Return the [X, Y] coordinate for the center point of the cell that contains the specified text.  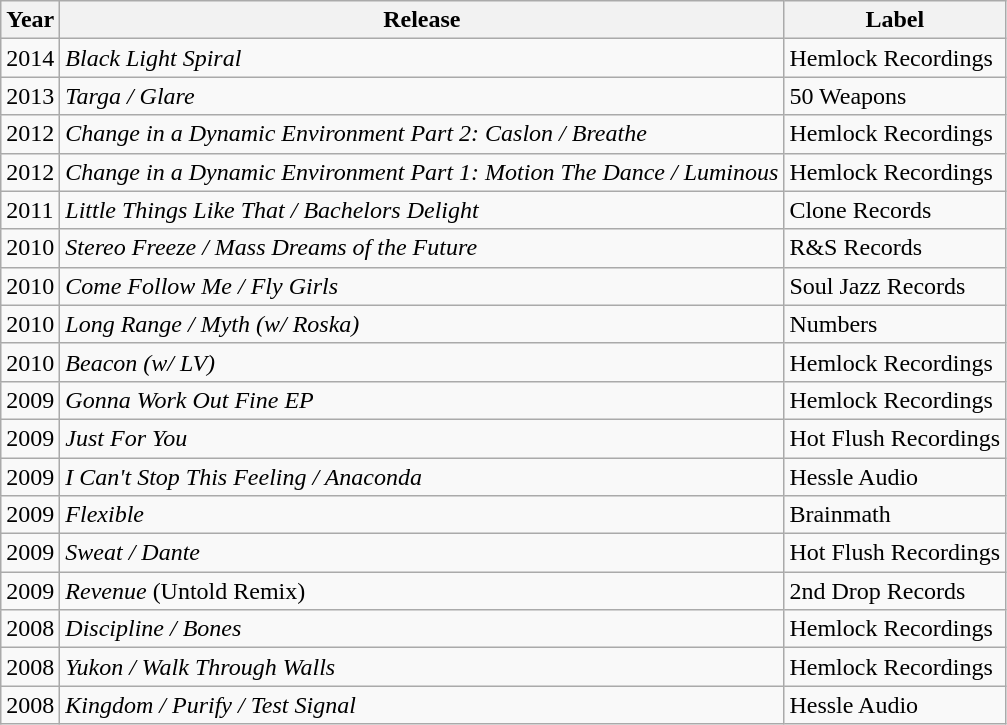
Discipline / Bones [422, 629]
Yukon / Walk Through Walls [422, 667]
Release [422, 20]
Kingdom / Purify / Test Signal [422, 705]
Long Range / Myth (w/ Roska) [422, 324]
Black Light Spiral [422, 58]
Revenue (Untold Remix) [422, 591]
2014 [30, 58]
2011 [30, 210]
Change in a Dynamic Environment Part 1: Motion The Dance / Luminous [422, 172]
R&S Records [895, 248]
Brainmath [895, 515]
Beacon (w/ LV) [422, 362]
Flexible [422, 515]
Soul Jazz Records [895, 286]
Come Follow Me / Fly Girls [422, 286]
Year [30, 20]
Targa / Glare [422, 96]
Label [895, 20]
2nd Drop Records [895, 591]
Gonna Work Out Fine EP [422, 400]
Just For You [422, 438]
Numbers [895, 324]
Clone Records [895, 210]
50 Weapons [895, 96]
2013 [30, 96]
Little Things Like That / Bachelors Delight [422, 210]
I Can't Stop This Feeling / Anaconda [422, 477]
Stereo Freeze / Mass Dreams of the Future [422, 248]
Change in a Dynamic Environment Part 2: Caslon / Breathe [422, 134]
Sweat / Dante [422, 553]
